Output the [X, Y] coordinate of the center of the cell containing the given text.  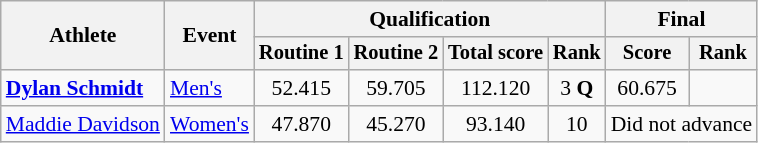
Score [648, 54]
52.415 [302, 88]
Dylan Schmidt [83, 88]
60.675 [648, 88]
Total score [496, 54]
112.120 [496, 88]
Did not advance [682, 124]
Maddie Davidson [83, 124]
Men's [210, 88]
Athlete [83, 36]
Routine 2 [396, 54]
45.270 [396, 124]
93.140 [496, 124]
3 Q [577, 88]
Routine 1 [302, 54]
47.870 [302, 124]
Final [682, 19]
Qualification [430, 19]
59.705 [396, 88]
10 [577, 124]
Event [210, 36]
Women's [210, 124]
